Find where the given text appears and provide that cell's center as [x, y] coordinate. 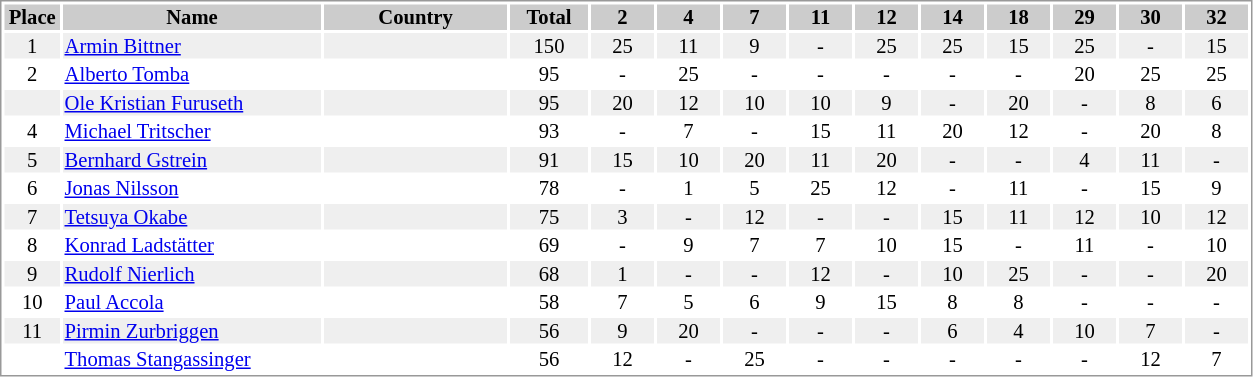
Michael Tritscher [192, 131]
150 [549, 46]
Paul Accola [192, 303]
Armin Bittner [192, 46]
Pirmin Zurbriggen [192, 331]
75 [549, 217]
Konrad Ladstätter [192, 245]
3 [622, 217]
Bernhard Gstrein [192, 160]
Total [549, 17]
69 [549, 245]
Jonas Nilsson [192, 189]
93 [549, 131]
58 [549, 303]
Name [192, 17]
91 [549, 160]
Thomas Stangassinger [192, 359]
Rudolf Nierlich [192, 274]
14 [952, 17]
78 [549, 189]
Ole Kristian Furuseth [192, 103]
Place [32, 17]
30 [1150, 17]
Alberto Tomba [192, 75]
Tetsuya Okabe [192, 217]
29 [1084, 17]
32 [1216, 17]
18 [1018, 17]
68 [549, 274]
Country [416, 17]
